From the cell containing the given text, extract its center point as (X, Y) coordinate. 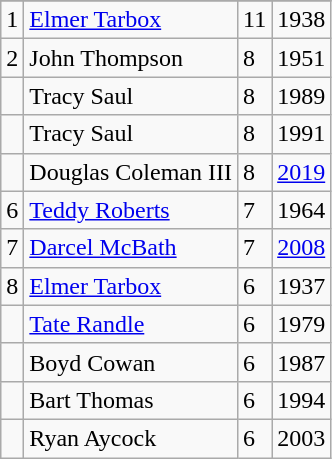
Boyd Cowan (131, 362)
Tate Randle (131, 324)
1937 (302, 286)
1938 (302, 20)
2008 (302, 248)
1979 (302, 324)
1989 (302, 96)
1994 (302, 400)
1 (12, 20)
Darcel McBath (131, 248)
1987 (302, 362)
Bart Thomas (131, 400)
1964 (302, 210)
Teddy Roberts (131, 210)
11 (254, 20)
2019 (302, 172)
Douglas Coleman III (131, 172)
2003 (302, 438)
2 (12, 58)
John Thompson (131, 58)
1951 (302, 58)
Ryan Aycock (131, 438)
1991 (302, 134)
